Return the [X, Y] coordinate for the center point of the cell that contains the specified text.  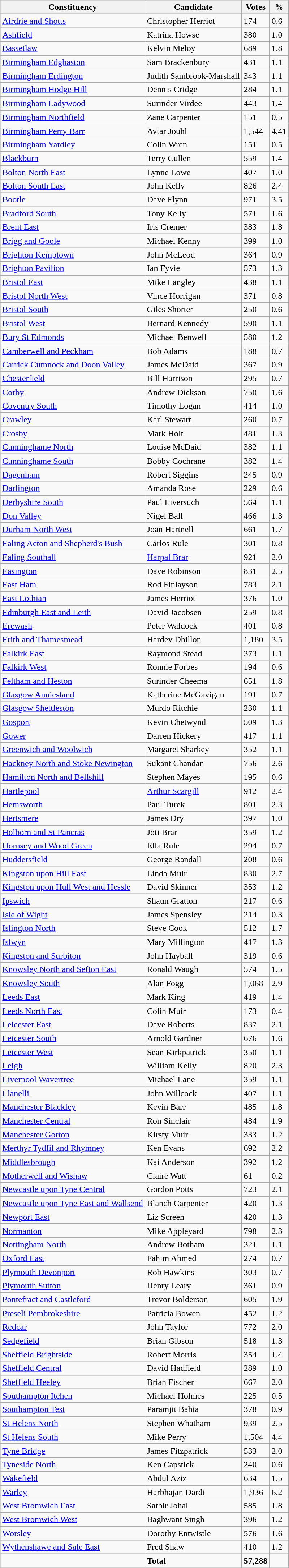
Michael Kenny [193, 241]
Linda Muir [193, 873]
David Jacobsen [193, 612]
1,544 [256, 131]
Manchester Gorton [73, 1135]
Dorothy Entwistle [193, 1533]
Henry Leary [193, 1286]
Hackney North and Stoke Newington [73, 763]
Airdrie and Shotts [73, 21]
Holborn and St Pancras [73, 832]
Ken Evans [193, 1148]
214 [256, 915]
% [279, 7]
Motherwell and Wishaw [73, 1176]
Birmingham Perry Barr [73, 131]
518 [256, 1341]
Knowsley South [73, 983]
Kai Anderson [193, 1162]
Nottingham North [73, 1244]
585 [256, 1506]
2.2 [279, 1148]
Bristol South [73, 310]
Andrew Botham [193, 1244]
Baghwant Singh [193, 1520]
Vince Horrigan [193, 296]
Ronald Waugh [193, 969]
Birmingham Hodge Hill [73, 90]
Ella Rule [193, 846]
Kingston upon Hull West and Hessle [73, 887]
Ken Capstick [193, 1464]
East Lothian [73, 598]
Louise McDaid [193, 447]
Coventry South [73, 406]
Leicester West [73, 1052]
James Fitzpatrick [193, 1451]
750 [256, 392]
Brigg and Goole [73, 241]
1,936 [256, 1492]
Steve Cook [193, 928]
Abdul Aziz [193, 1478]
West Bromwich West [73, 1520]
Dagenham [73, 475]
380 [256, 35]
352 [256, 750]
438 [256, 282]
Don Valley [73, 516]
Ealing Acton and Shepherd's Bush [73, 543]
West Bromwich East [73, 1506]
Darlington [73, 488]
230 [256, 708]
Falkirk West [73, 667]
61 [256, 1176]
Ealing Southall [73, 557]
Sheffield Brightside [73, 1355]
Katherine McGavigan [193, 695]
Southampton Test [73, 1409]
484 [256, 1121]
East Ham [73, 584]
Sheffield Central [73, 1368]
Ron Sinclair [193, 1121]
Michael Benwell [193, 337]
676 [256, 1038]
301 [256, 543]
Islwyn [73, 942]
225 [256, 1396]
Fred Shaw [193, 1547]
Peter Waldock [193, 626]
533 [256, 1451]
194 [256, 667]
Dave Roberts [193, 1024]
St Helens North [73, 1423]
Ian Fyvie [193, 268]
Avtar Jouhl [193, 131]
Dave Robinson [193, 571]
188 [256, 351]
Sean Kirkpatrick [193, 1052]
Cunninghame North [73, 447]
Brent East [73, 227]
Pontefract and Castleford [73, 1300]
Andrew Dickson [193, 392]
396 [256, 1520]
443 [256, 103]
Glasgow Anniesland [73, 695]
Glasgow Shettleston [73, 708]
259 [256, 612]
Tyneside North [73, 1464]
361 [256, 1286]
James Dry [193, 818]
1,504 [256, 1437]
574 [256, 969]
798 [256, 1231]
284 [256, 90]
2.6 [279, 763]
Leeds East [73, 997]
371 [256, 296]
571 [256, 213]
Brian Gibson [193, 1341]
James Spensley [193, 915]
Patricia Bowen [193, 1313]
Stephen Mayes [193, 777]
466 [256, 516]
826 [256, 186]
Gordon Potts [193, 1189]
4.4 [279, 1437]
191 [256, 695]
2.7 [279, 873]
295 [256, 378]
Carlos Rule [193, 543]
Manchester Central [73, 1121]
Karl Stewart [193, 420]
Bobby Cochrane [193, 461]
Oxford East [73, 1258]
Christopher Herriot [193, 21]
David Skinner [193, 887]
343 [256, 76]
Dennis Cridge [193, 90]
Redcar [73, 1327]
Bootle [73, 200]
Dave Flynn [193, 200]
St Helens South [73, 1437]
260 [256, 420]
Knowsley North and Sefton East [73, 969]
Birmingham Edgbaston [73, 62]
Blackburn [73, 158]
Mike Appleyard [193, 1231]
Normanton [73, 1231]
667 [256, 1382]
Crosby [73, 433]
Colin Wren [193, 144]
580 [256, 337]
Newport East [73, 1217]
217 [256, 901]
Rob Hawkins [193, 1272]
485 [256, 1107]
Timothy Logan [193, 406]
Bob Adams [193, 351]
590 [256, 323]
Hartlepool [73, 791]
John McLeod [193, 255]
Newcastle upon Tyne East and Wallsend [73, 1203]
Sam Brackenbury [193, 62]
Merthyr Tydfil and Rhymney [73, 1148]
Kelvin Meloy [193, 48]
576 [256, 1533]
Alan Fogg [193, 983]
Brian Fischer [193, 1382]
Erewash [73, 626]
Kirsty Muir [193, 1135]
Mike Langley [193, 282]
Colin Muir [193, 1011]
6.2 [279, 1492]
Greenwich and Woolwich [73, 750]
Chesterfield [73, 378]
Terry Cullen [193, 158]
Birmingham Northfield [73, 117]
Fahim Ahmed [193, 1258]
Derbyshire South [73, 502]
Candidate [193, 7]
Plymouth Sutton [73, 1286]
Kevin Chetwynd [193, 722]
Joti Brar [193, 832]
Claire Watt [193, 1176]
Amanda Rose [193, 488]
350 [256, 1052]
Constituency [73, 7]
Hemsworth [73, 804]
Kingston and Surbiton [73, 956]
Durham North West [73, 530]
912 [256, 791]
Paul Turek [193, 804]
Arnold Gardner [193, 1038]
353 [256, 887]
John Hayball [193, 956]
294 [256, 846]
689 [256, 48]
Paramjit Bahia [193, 1409]
Mary Millington [193, 942]
Mark Holt [193, 433]
939 [256, 1423]
Bristol North West [73, 296]
971 [256, 200]
Crawley [73, 420]
289 [256, 1368]
Wakefield [73, 1478]
772 [256, 1327]
Camberwell and Peckham [73, 351]
Leicester East [73, 1024]
Lynne Lowe [193, 172]
Satbir Johal [193, 1506]
376 [256, 598]
Raymond Stead [193, 653]
Hertsmere [73, 818]
Bury St Edmonds [73, 337]
Southampton Itchen [73, 1396]
Stephen Whatham [193, 1423]
Sedgefield [73, 1341]
661 [256, 530]
2.9 [279, 983]
723 [256, 1189]
Iris Cremer [193, 227]
509 [256, 722]
452 [256, 1313]
367 [256, 364]
Mike Perry [193, 1437]
David Hadfield [193, 1368]
333 [256, 1135]
Arthur Scargill [193, 791]
Hardev Dhillon [193, 640]
399 [256, 241]
Bernard Kennedy [193, 323]
820 [256, 1066]
173 [256, 1011]
414 [256, 406]
Votes [256, 7]
Ipswich [73, 901]
245 [256, 475]
Michael Lane [193, 1080]
Katrina Howse [193, 35]
Robert Morris [193, 1355]
Warley [73, 1492]
Shaun Gratton [193, 901]
Leeds North East [73, 1011]
Hamilton North and Bellshill [73, 777]
229 [256, 488]
0.4 [279, 1011]
559 [256, 158]
Brighton Kemptown [73, 255]
830 [256, 873]
Margaret Sharkey [193, 750]
Birmingham Erdington [73, 76]
605 [256, 1300]
Bristol West [73, 323]
431 [256, 62]
Kingston upon Hill East [73, 873]
Cunninghame South [73, 461]
274 [256, 1258]
831 [256, 571]
57,288 [256, 1561]
1,068 [256, 983]
0.2 [279, 1176]
George Randall [193, 860]
John Kelly [193, 186]
Brighton Pavilion [73, 268]
Huddersfield [73, 860]
Sukant Chandan [193, 763]
Trevor Bolderson [193, 1300]
651 [256, 681]
Gower [73, 736]
303 [256, 1272]
401 [256, 626]
James McDaid [193, 364]
Blanch Carpenter [193, 1203]
Bill Harrison [193, 378]
Giles Shorter [193, 310]
John Taylor [193, 1327]
Isle of Wight [73, 915]
837 [256, 1024]
0.3 [279, 915]
240 [256, 1464]
Falkirk East [73, 653]
319 [256, 956]
481 [256, 433]
Wythenshawe and Sale East [73, 1547]
Paul Liversuch [193, 502]
Bolton South East [73, 186]
Kevin Barr [193, 1107]
Murdo Ritchie [193, 708]
Surinder Virdee [193, 103]
Harbhajan Dardi [193, 1492]
Preseli Pembrokeshire [73, 1313]
Tony Kelly [193, 213]
Erith and Thamesmead [73, 640]
Edinburgh East and Leith [73, 612]
Bristol East [73, 282]
Carrick Cumnock and Doon Valley [73, 364]
195 [256, 777]
383 [256, 227]
Rod Finlayson [193, 584]
Islington North [73, 928]
John Willcock [193, 1093]
921 [256, 557]
Sheffield Heeley [73, 1382]
208 [256, 860]
Birmingham Yardley [73, 144]
373 [256, 653]
Liz Screen [193, 1217]
321 [256, 1244]
250 [256, 310]
354 [256, 1355]
Gosport [73, 722]
Hornsey and Wood Green [73, 846]
Newcastle upon Tyne Central [73, 1189]
378 [256, 1409]
Manchester Blackley [73, 1107]
Easington [73, 571]
Darren Hickery [193, 736]
Joan Hartnell [193, 530]
Ronnie Forbes [193, 667]
Bolton North East [73, 172]
Tyne Bridge [73, 1451]
Michael Holmes [193, 1396]
Zane Carpenter [193, 117]
James Herriot [193, 598]
Total [193, 1561]
397 [256, 818]
1,180 [256, 640]
419 [256, 997]
Worsley [73, 1533]
Robert Siggins [193, 475]
Harpal Brar [193, 557]
Llanelli [73, 1093]
Liverpool Wavertree [73, 1080]
692 [256, 1148]
512 [256, 928]
4.41 [279, 131]
410 [256, 1547]
Mark King [193, 997]
564 [256, 502]
Bassetlaw [73, 48]
756 [256, 763]
783 [256, 584]
Feltham and Heston [73, 681]
Surinder Cheema [193, 681]
William Kelly [193, 1066]
Ashfield [73, 35]
Middlesbrough [73, 1162]
573 [256, 268]
Corby [73, 392]
392 [256, 1162]
Leigh [73, 1066]
634 [256, 1478]
Leicester South [73, 1038]
Plymouth Devonport [73, 1272]
Birmingham Ladywood [73, 103]
Bradford South [73, 213]
Nigel Ball [193, 516]
Judith Sambrook-Marshall [193, 76]
364 [256, 255]
801 [256, 804]
174 [256, 21]
